Pinpoint the cell where the given text exists, returning its [x, y] midpoint coordinate. 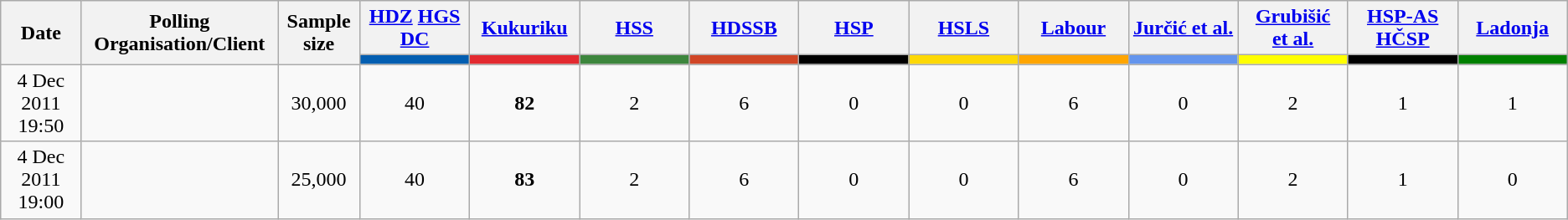
HSLS [963, 28]
HSP [854, 28]
Labour [1074, 28]
Ladonja [1513, 28]
Sample size [319, 33]
Grubišić et al. [1293, 28]
Jurčić et al. [1183, 28]
HSP-AS HČSP [1402, 28]
Polling Organisation/Client [179, 33]
30,000 [319, 103]
4 Dec 2011 19:50 [41, 103]
HDZ HGS DC [415, 28]
HDSSB [744, 28]
82 [524, 103]
Date [41, 33]
Kukuriku [524, 28]
83 [524, 180]
25,000 [319, 180]
HSS [635, 28]
4 Dec 2011 19:00 [41, 180]
